Capture the cell that displays the provided text and extract its [X, Y] central coordinate. 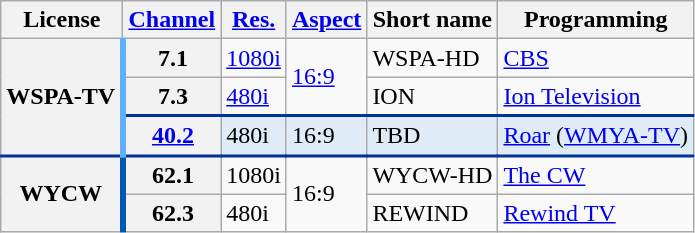
Aspect [326, 20]
Channel [172, 20]
License [62, 20]
Res. [254, 20]
The CW [596, 174]
62.1 [172, 174]
WYCW-HD [432, 174]
ION [432, 96]
7.3 [172, 96]
Roar (WMYA-TV) [596, 136]
Ion Television [596, 96]
TBD [432, 136]
Rewind TV [596, 213]
CBS [596, 58]
62.3 [172, 213]
WYCW [62, 194]
7.1 [172, 58]
Short name [432, 20]
WSPA-TV [62, 97]
Programming [596, 20]
WSPA-HD [432, 58]
REWIND [432, 213]
40.2 [172, 136]
